Return (x, y) of the center of cell containing provided text 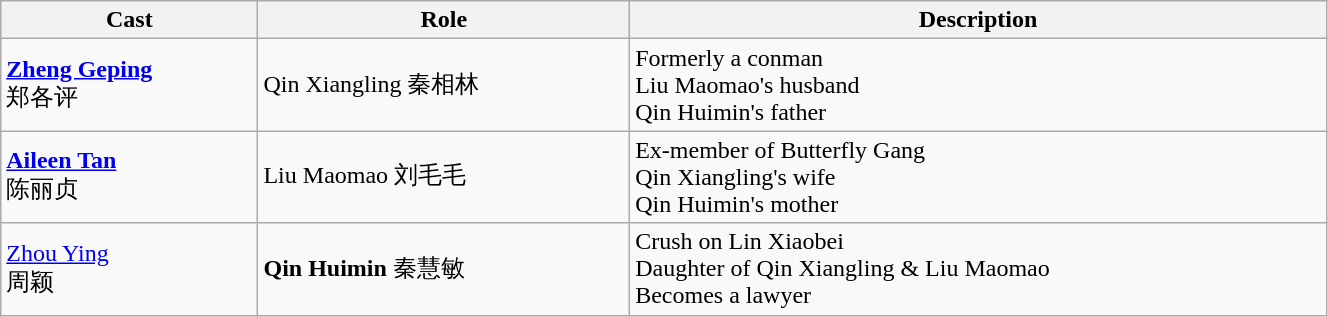
Zheng Geping 郑各评 (130, 85)
Role (444, 20)
Cast (130, 20)
Qin Xiangling 秦相林 (444, 85)
Formerly a conman Liu Maomao's husband Qin Huimin's father (978, 85)
Qin Huimin 秦慧敏 (444, 269)
Zhou Ying 周颖 (130, 269)
Liu Maomao 刘毛毛 (444, 177)
Crush on Lin Xiaobei Daughter of Qin Xiangling & Liu Maomao Becomes a lawyer (978, 269)
Aileen Tan 陈丽贞 (130, 177)
Ex-member of Butterfly Gang Qin Xiangling's wife Qin Huimin's mother (978, 177)
Description (978, 20)
